Extract the (X, Y) coordinate from the center of the cell holding the provided text.  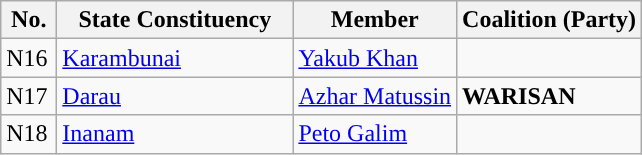
Darau (175, 96)
Karambunai (175, 58)
N17 (29, 96)
Member (375, 20)
Peto Galim (375, 134)
N18 (29, 134)
N16 (29, 58)
Azhar Matussin (375, 96)
Inanam (175, 134)
Coalition (Party) (550, 20)
State Constituency (175, 20)
Yakub Khan (375, 58)
WARISAN (550, 96)
No. (29, 20)
